Find where the given text appears and provide that cell's center as (X, Y) coordinate. 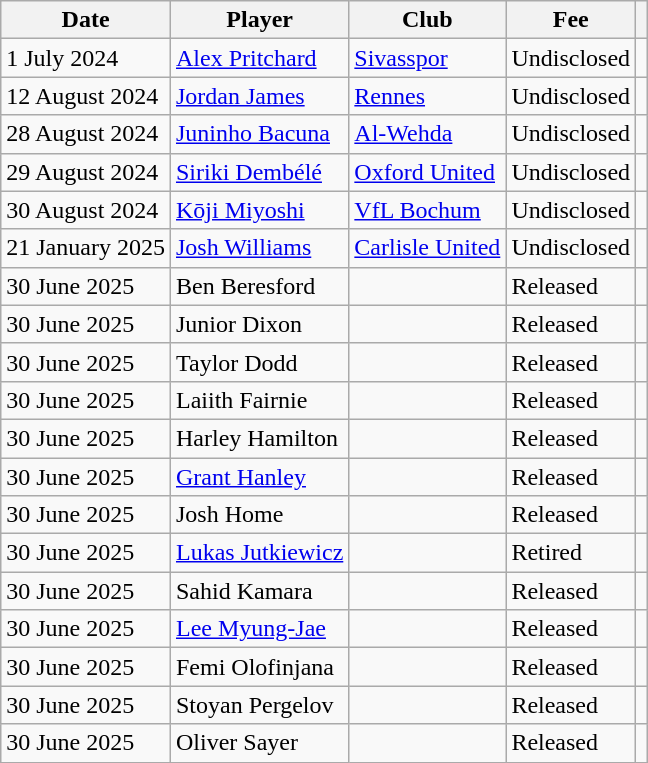
Lukas Jutkiewicz (259, 553)
Laiith Fairnie (259, 400)
12 August 2024 (86, 96)
Stoyan Pergelov (259, 705)
Oliver Sayer (259, 743)
Junior Dixon (259, 324)
Club (428, 20)
Sahid Kamara (259, 591)
Player (259, 20)
Kōji Miyoshi (259, 210)
Al-Wehda (428, 134)
21 January 2025 (86, 248)
VfL Bochum (428, 210)
Retired (571, 553)
Jordan James (259, 96)
Josh Home (259, 515)
Fee (571, 20)
28 August 2024 (86, 134)
Carlisle United (428, 248)
Taylor Dodd (259, 362)
Harley Hamilton (259, 438)
Femi Olofinjana (259, 667)
30 August 2024 (86, 210)
Ben Beresford (259, 286)
Josh Williams (259, 248)
Juninho Bacuna (259, 134)
Lee Myung-Jae (259, 629)
Alex Pritchard (259, 58)
Sivasspor (428, 58)
Grant Hanley (259, 477)
Rennes (428, 96)
1 July 2024 (86, 58)
Date (86, 20)
29 August 2024 (86, 172)
Siriki Dembélé (259, 172)
Oxford United (428, 172)
